Extract the [x, y] coordinate from the center of the cell holding the provided text.  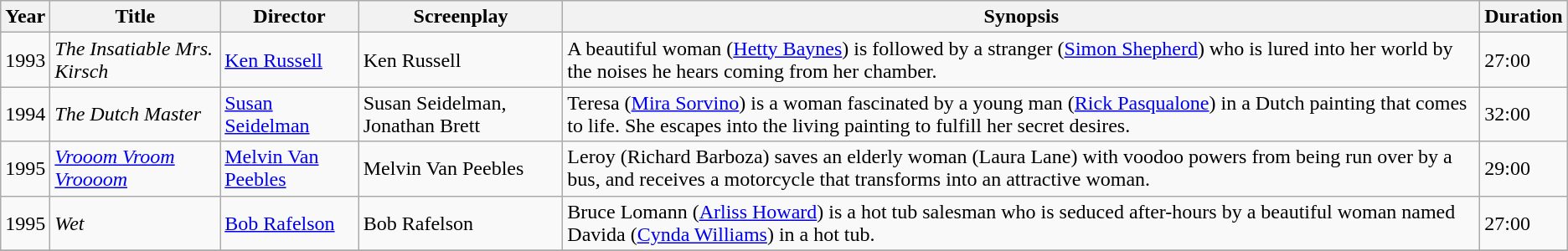
Bruce Lomann (Arliss Howard) is a hot tub salesman who is seduced after-hours by a beautiful woman named Davida (Cynda Williams) in a hot tub. [1022, 223]
Vrooom Vroom Vroooom [136, 169]
The Insatiable Mrs. Kirsch [136, 60]
Title [136, 17]
Wet [136, 223]
The Dutch Master [136, 114]
1993 [25, 60]
Susan Seidelman, Jonathan Brett [461, 114]
Screenplay [461, 17]
1994 [25, 114]
32:00 [1524, 114]
Susan Seidelman [290, 114]
Duration [1524, 17]
Director [290, 17]
29:00 [1524, 169]
Year [25, 17]
Synopsis [1022, 17]
